Return the [x, y] coordinate for the center point of the cell that contains the specified text.  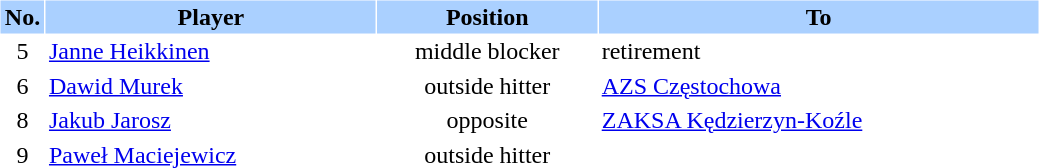
AZS Częstochowa [819, 86]
opposite [487, 120]
retirement [819, 52]
Position [487, 16]
middle blocker [487, 52]
Jakub Jarosz [211, 120]
8 [22, 120]
outside hitter [487, 86]
6 [22, 86]
To [819, 16]
Dawid Murek [211, 86]
ZAKSA Kędzierzyn-Koźle [819, 120]
Janne Heikkinen [211, 52]
No. [22, 16]
Player [211, 16]
5 [22, 52]
